Locate the cell with the specified text and output its (x, y) center coordinate. 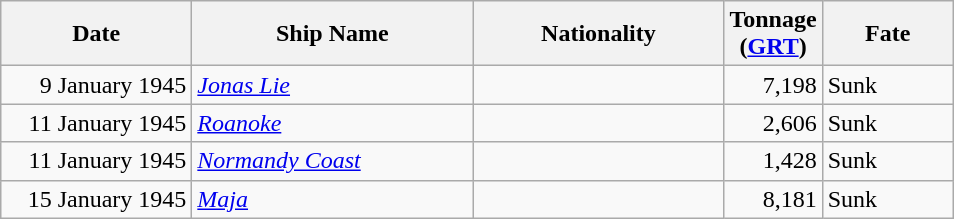
Maja (332, 199)
Ship Name (332, 34)
8,181 (773, 199)
Tonnage(GRT) (773, 34)
9 January 1945 (96, 85)
Roanoke (332, 123)
15 January 1945 (96, 199)
2,606 (773, 123)
Fate (888, 34)
1,428 (773, 161)
Date (96, 34)
7,198 (773, 85)
Nationality (598, 34)
Normandy Coast (332, 161)
Jonas Lie (332, 85)
